Determine the [x, y] coordinate at the center of the cell enclosing the given text.  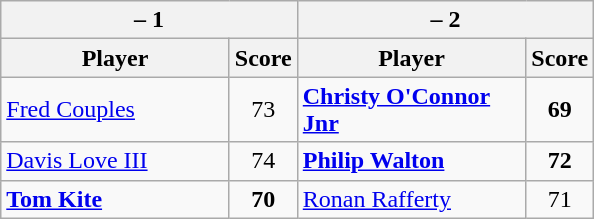
73 [263, 110]
72 [560, 161]
Christy O'Connor Jnr [412, 110]
74 [263, 161]
71 [560, 199]
– 2 [446, 20]
69 [560, 110]
– 1 [150, 20]
Fred Couples [116, 110]
Philip Walton [412, 161]
Davis Love III [116, 161]
Ronan Rafferty [412, 199]
70 [263, 199]
Tom Kite [116, 199]
